From the cell containing the given text, extract its center point as (x, y) coordinate. 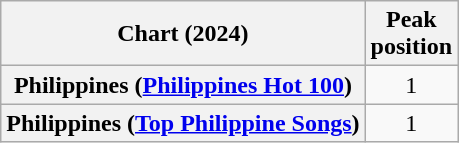
Chart (2024) (183, 34)
Philippines (Philippines Hot 100) (183, 85)
Philippines (Top Philippine Songs) (183, 123)
Peakposition (411, 34)
